Determine the [x, y] coordinate at the center of the cell enclosing the given text.  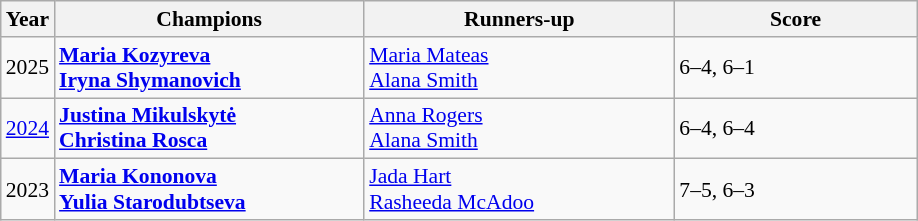
7–5, 6–3 [796, 190]
Justina Mikulskytė Christina Rosca [209, 128]
2023 [28, 190]
Maria Kononova Yulia Starodubtseva [209, 190]
2024 [28, 128]
6–4, 6–1 [796, 68]
6–4, 6–4 [796, 128]
Champions [209, 19]
Maria Kozyreva Iryna Shymanovich [209, 68]
Jada Hart Rasheeda McAdoo [519, 190]
2025 [28, 68]
Score [796, 19]
Year [28, 19]
Maria Mateas Alana Smith [519, 68]
Runners-up [519, 19]
Anna Rogers Alana Smith [519, 128]
